Output the [X, Y] coordinate of the center of the cell containing the given text.  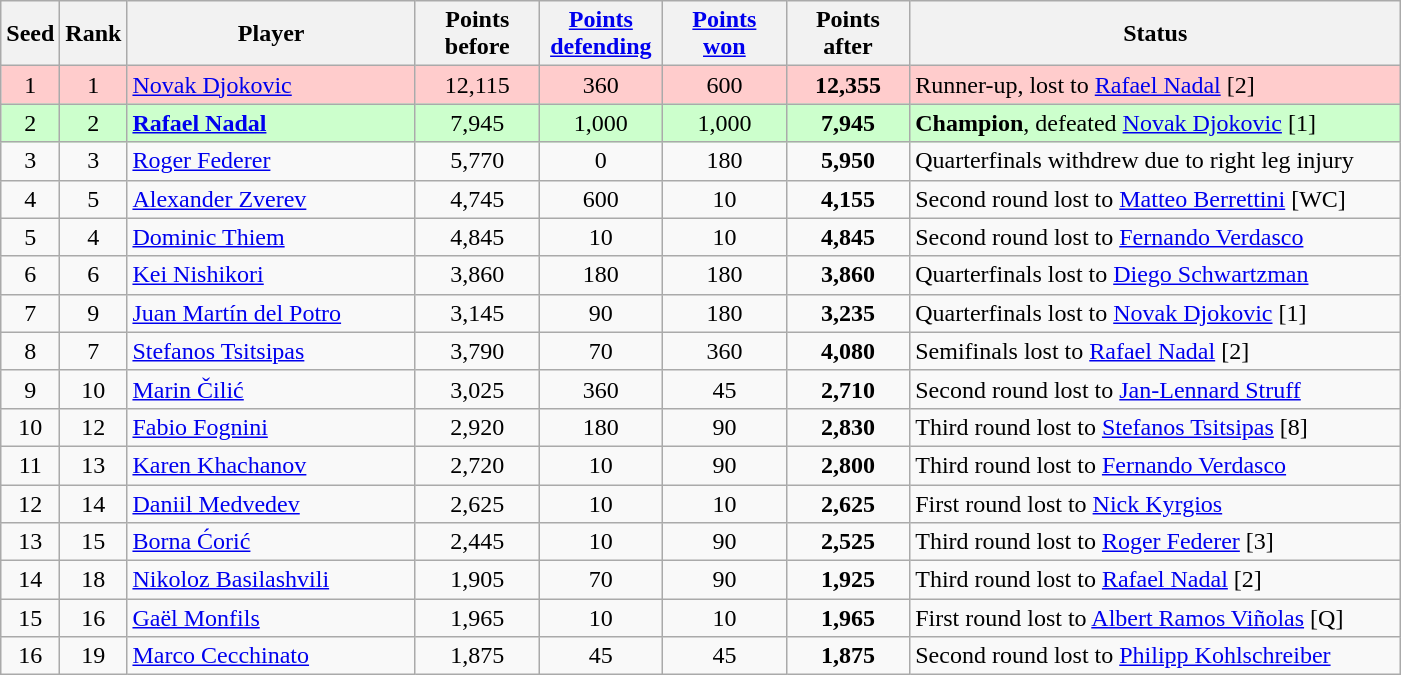
Second round lost to Philipp Kohlschreiber [1156, 656]
Second round lost to Fernando Verdasco [1156, 237]
Points won [725, 34]
Third round lost to Fernando Verdasco [1156, 465]
Status [1156, 34]
19 [94, 656]
1,905 [477, 580]
Seed [30, 34]
Runner-up, lost to Rafael Nadal [2] [1156, 85]
4,155 [848, 199]
Points after [848, 34]
8 [30, 351]
First round lost to Albert Ramos Viñolas [Q] [1156, 618]
2,830 [848, 427]
Borna Ćorić [272, 542]
4,745 [477, 199]
Second round lost to Jan-Lennard Struff [1156, 389]
18 [94, 580]
Marco Cecchinato [272, 656]
Third round lost to Stefanos Tsitsipas [8] [1156, 427]
Points before [477, 34]
Marin Čilić [272, 389]
Gaël Monfils [272, 618]
Player [272, 34]
3,025 [477, 389]
3,145 [477, 313]
2,800 [848, 465]
Daniil Medvedev [272, 503]
Third round lost to Rafael Nadal [2] [1156, 580]
Dominic Thiem [272, 237]
12,115 [477, 85]
Alexander Zverev [272, 199]
12,355 [848, 85]
5,770 [477, 161]
Quarterfinals lost to Diego Schwartzman [1156, 275]
Novak Djokovic [272, 85]
Second round lost to Matteo Berrettini [WC] [1156, 199]
Quarterfinals lost to Novak Djokovic [1] [1156, 313]
3,790 [477, 351]
2,710 [848, 389]
Stefanos Tsitsipas [272, 351]
2,525 [848, 542]
Roger Federer [272, 161]
Rank [94, 34]
Nikoloz Basilashvili [272, 580]
First round lost to Nick Kyrgios [1156, 503]
2,445 [477, 542]
4,080 [848, 351]
Juan Martín del Potro [272, 313]
2,720 [477, 465]
Fabio Fognini [272, 427]
Third round lost to Roger Federer [3] [1156, 542]
Semifinals lost to Rafael Nadal [2] [1156, 351]
0 [601, 161]
Rafael Nadal [272, 123]
1,925 [848, 580]
2,920 [477, 427]
Karen Khachanov [272, 465]
Kei Nishikori [272, 275]
Quarterfinals withdrew due to right leg injury [1156, 161]
3,235 [848, 313]
5,950 [848, 161]
11 [30, 465]
Champion, defeated Novak Djokovic [1] [1156, 123]
Points defending [601, 34]
